Identify which cell holds the provided text, then report its (x, y) central coordinate. 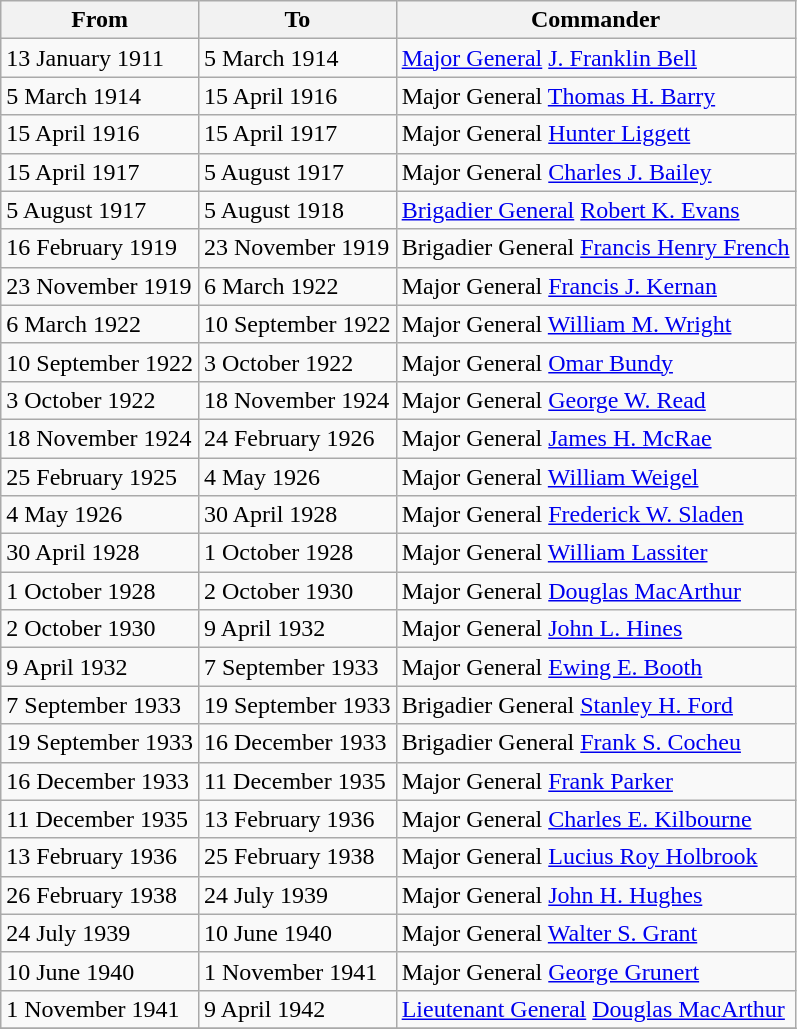
Major General J. Franklin Bell (596, 58)
Brigadier General Francis Henry French (596, 248)
To (297, 20)
Major General William M. Wright (596, 324)
5 August 1918 (297, 210)
Major General William Weigel (596, 477)
Major General Lucius Roy Holbrook (596, 857)
26 February 1938 (100, 895)
25 February 1925 (100, 477)
From (100, 20)
Major General Douglas MacArthur (596, 591)
Brigadier General Stanley H. Ford (596, 705)
Major General Frederick W. Sladen (596, 515)
Major General George Grunert (596, 971)
Brigadier General Frank S. Cocheu (596, 743)
24 February 1926 (297, 438)
16 February 1919 (100, 248)
Major General Francis J. Kernan (596, 286)
Major General John L. Hines (596, 629)
Major General William Lassiter (596, 553)
9 April 1942 (297, 1009)
Major General Hunter Liggett (596, 134)
Major General John H. Hughes (596, 895)
Major General Frank Parker (596, 781)
Major General Walter S. Grant (596, 933)
Major General James H. McRae (596, 438)
Major General Charles J. Bailey (596, 172)
Major General George W. Read (596, 400)
25 February 1938 (297, 857)
Lieutenant General Douglas MacArthur (596, 1009)
Brigadier General Robert K. Evans (596, 210)
Major General Charles E. Kilbourne (596, 819)
Major General Ewing E. Booth (596, 667)
Major General Thomas H. Barry (596, 96)
Commander (596, 20)
Major General Omar Bundy (596, 362)
13 January 1911 (100, 58)
